For the text-containing cell, return its midpoint in [x, y] coordinate format. 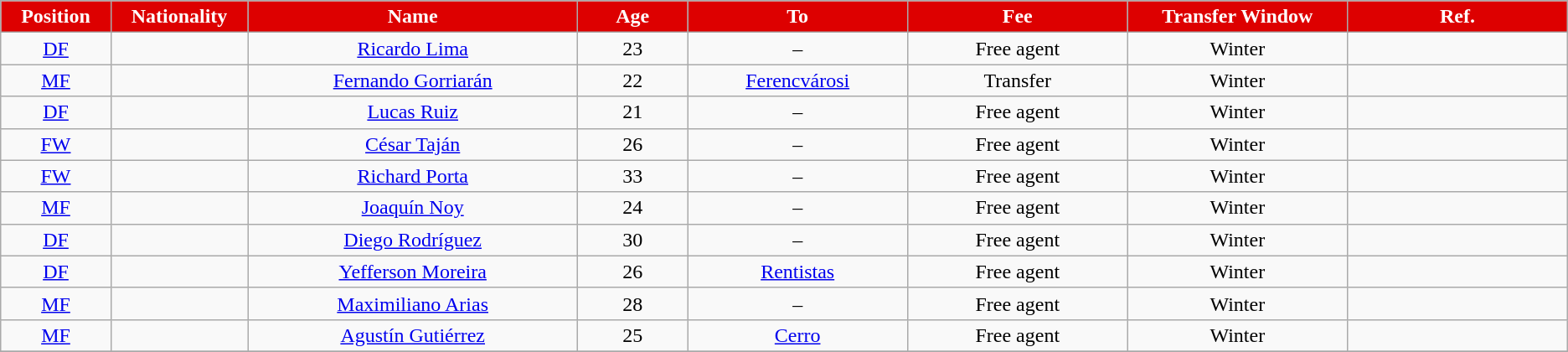
Age [633, 17]
Agustín Gutiérrez [413, 335]
21 [633, 112]
Fee [1017, 17]
Ref. [1457, 17]
César Taján [413, 144]
Position [56, 17]
Ferencvárosi [797, 80]
Diego Rodríguez [413, 240]
Joaquín Noy [413, 208]
Maximiliano Arias [413, 303]
Rentistas [797, 272]
Name [413, 17]
Transfer Window [1238, 17]
Fernando Gorriarán [413, 80]
24 [633, 208]
22 [633, 80]
Transfer [1017, 80]
Nationality [179, 17]
Richard Porta [413, 176]
Ricardo Lima [413, 49]
23 [633, 49]
30 [633, 240]
Lucas Ruiz [413, 112]
25 [633, 335]
28 [633, 303]
To [797, 17]
Cerro [797, 335]
33 [633, 176]
Yefferson Moreira [413, 272]
